Detect which cell encompasses the target text, then output its (X, Y) center coordinate. 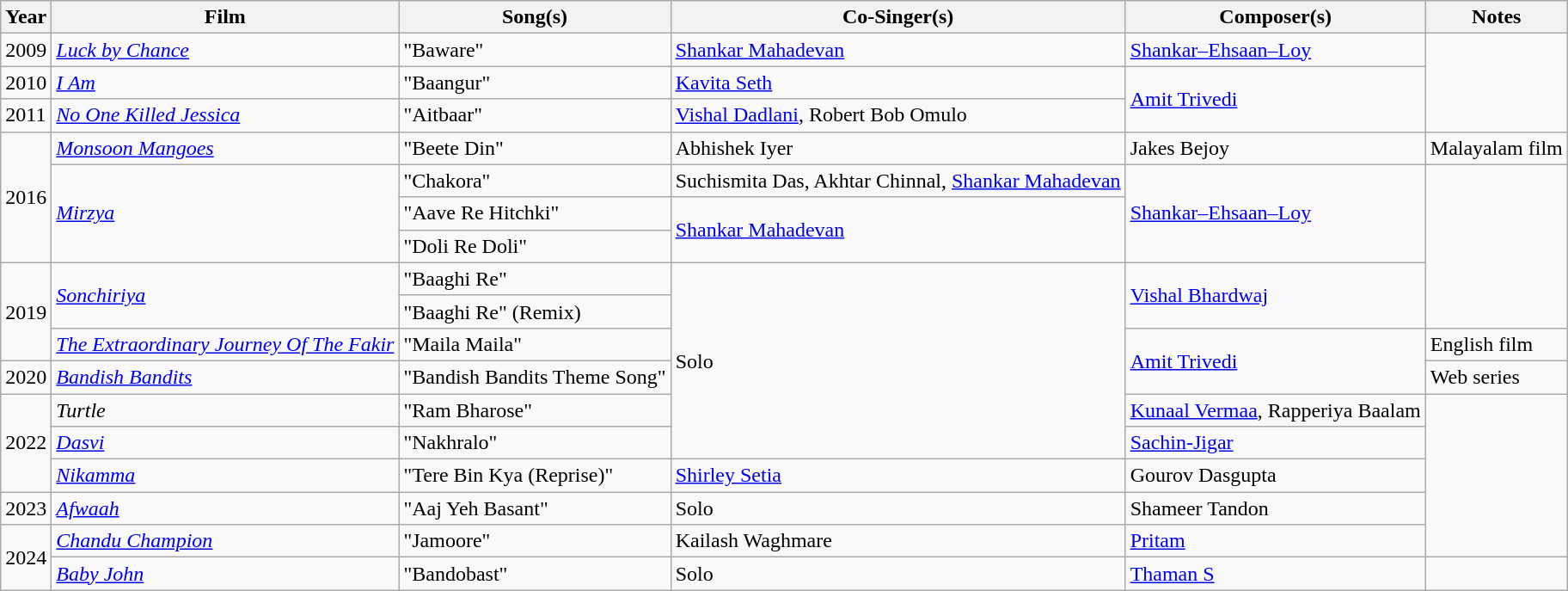
"Baangur" (535, 83)
"Aave Re Hitchki" (535, 213)
Shameer Tandon (1276, 508)
"Tere Bin Kya (Reprise)" (535, 476)
Afwaah (225, 508)
The Extraordinary Journey Of The Fakir (225, 344)
Malayalam film (1496, 148)
"Chakora" (535, 181)
Nikamma (225, 476)
Mirzya (225, 213)
Kunaal Vermaa, Rapperiya Baalam (1276, 410)
Kailash Waghmare (897, 541)
2022 (26, 443)
Song(s) (535, 17)
2024 (26, 557)
"Baaghi Re" (Remix) (535, 311)
Year (26, 17)
Abhishek Iyer (897, 148)
Notes (1496, 17)
2011 (26, 115)
Turtle (225, 410)
2016 (26, 197)
"Bandish Bandits Theme Song" (535, 377)
2023 (26, 508)
Luck by Chance (225, 50)
Film (225, 17)
Pritam (1276, 541)
"Ram Bharose" (535, 410)
English film (1496, 344)
Thaman S (1276, 574)
No One Killed Jessica (225, 115)
Monsoon Mangoes (225, 148)
Shirley Setia (897, 476)
Sachin-Jigar (1276, 443)
"Bandobast" (535, 574)
Dasvi (225, 443)
I Am (225, 83)
Vishal Bhardwaj (1276, 295)
"Nakhralo" (535, 443)
Chandu Champion (225, 541)
Jakes Bejoy (1276, 148)
Baby John (225, 574)
Co-Singer(s) (897, 17)
Sonchiriya (225, 295)
"Jamoore" (535, 541)
"Aaj Yeh Basant" (535, 508)
Composer(s) (1276, 17)
Vishal Dadlani, Robert Bob Omulo (897, 115)
"Beete Din" (535, 148)
Suchismita Das, Akhtar Chinnal, Shankar Mahadevan (897, 181)
"Doli Re Doli" (535, 246)
2009 (26, 50)
Kavita Seth (897, 83)
"Baaghi Re" (535, 279)
"Maila Maila" (535, 344)
2010 (26, 83)
Bandish Bandits (225, 377)
Gourov Dasgupta (1276, 476)
"Aitbaar" (535, 115)
2019 (26, 311)
"Baware" (535, 50)
2020 (26, 377)
Web series (1496, 377)
